Determine the (X, Y) coordinate at the center of the cell enclosing the given text.  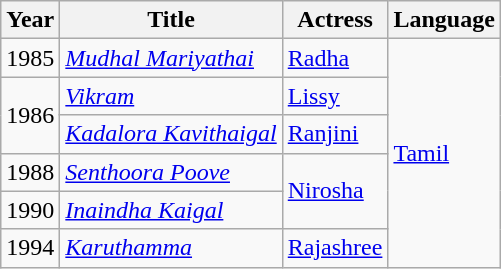
Radha (335, 58)
1994 (30, 248)
Senthoora Poove (171, 172)
Lissy (335, 96)
Karuthamma (171, 248)
Mudhal Mariyathai (171, 58)
Rajashree (335, 248)
Title (171, 20)
Language (444, 20)
Vikram (171, 96)
Nirosha (335, 191)
Tamil (444, 153)
Ranjini (335, 134)
Year (30, 20)
Actress (335, 20)
1985 (30, 58)
1988 (30, 172)
1990 (30, 210)
Inaindha Kaigal (171, 210)
1986 (30, 115)
Kadalora Kavithaigal (171, 134)
